Find where the given text appears and provide that cell's center as [X, Y] coordinate. 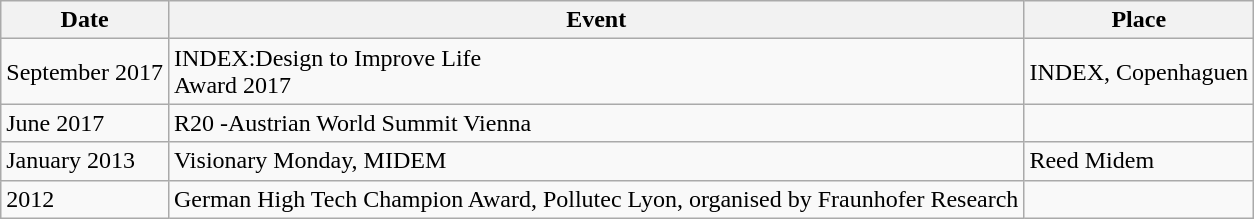
Reed Midem [1139, 161]
INDEX:Design to Improve LifeAward 2017 [596, 72]
Date [85, 20]
Visionary Monday, MIDEM [596, 161]
INDEX, Copenhaguen [1139, 72]
Place [1139, 20]
R20 -Austrian World Summit Vienna [596, 123]
Event [596, 20]
German High Tech Champion Award, Pollutec Lyon, organised by Fraunhofer Research [596, 199]
September 2017 [85, 72]
June 2017 [85, 123]
2012 [85, 199]
January 2013 [85, 161]
